Search for the cell housing the specified text and yield its [x, y] center coordinate. 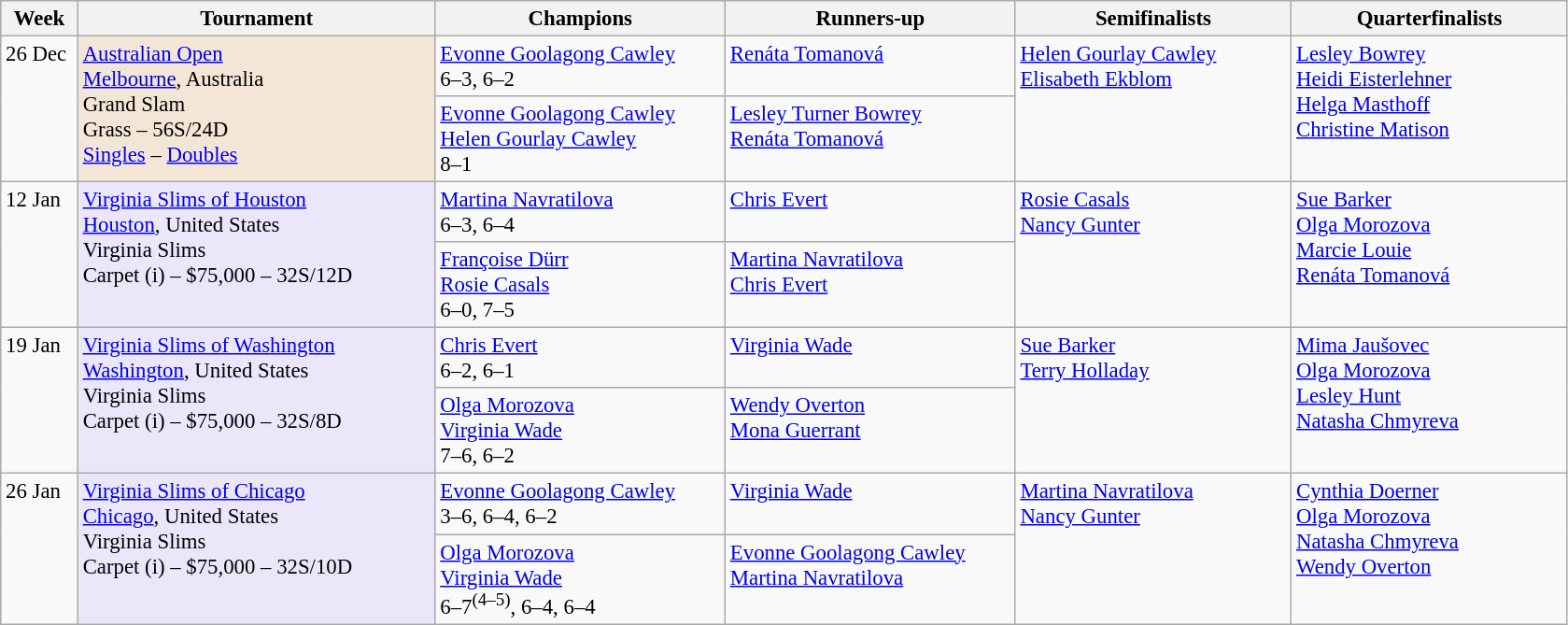
Martina Navratilova Chris Evert [870, 285]
Sue Barker Terry Holladay [1153, 401]
Chris Evert [870, 213]
Rosie Casals Nancy Gunter [1153, 255]
Week [39, 19]
Martina Navratilova Nancy Gunter [1153, 549]
Lesley Bowrey Heidi Eisterlehner Helga Masthoff Christine Matison [1430, 109]
19 Jan [39, 401]
Olga Morozova Virginia Wade6–7(4–5), 6–4, 6–4 [581, 579]
Cynthia Doerner Olga Morozova Natasha Chmyreva Wendy Overton [1430, 549]
Martina Navratilova6–3, 6–4 [581, 213]
Virginia Slims of Chicago Chicago, United StatesVirginia SlimsCarpet (i) – $75,000 – 32S/10D [256, 549]
Olga Morozova Virginia Wade 7–6, 6–2 [581, 432]
Chris Evert6–2, 6–1 [581, 359]
26 Jan [39, 549]
Evonne Goolagong Cawley Martina Navratilova [870, 579]
Evonne Goolagong Cawley3–6, 6–4, 6–2 [581, 504]
Australian Open Melbourne, AustraliaGrand SlamGrass – 56S/24DSingles – Doubles [256, 109]
Helen Gourlay Cawley Elisabeth Ekblom [1153, 109]
Evonne Goolagong Cawley Helen Gourlay Cawley8–1 [581, 139]
26 Dec [39, 109]
Evonne Goolagong Cawley6–3, 6–2 [581, 67]
Quarterfinalists [1430, 19]
Virginia Slims of Houston Houston, United StatesVirginia SlimsCarpet (i) – $75,000 – 32S/12D [256, 255]
Sue Barker Olga Morozova Marcie Louie Renáta Tomanová [1430, 255]
Runners-up [870, 19]
Semifinalists [1153, 19]
12 Jan [39, 255]
Françoise Dürr Rosie Casals 6–0, 7–5 [581, 285]
Champions [581, 19]
Lesley Turner Bowrey Renáta Tomanová [870, 139]
Renáta Tomanová [870, 67]
Mima Jaušovec Olga Morozova Lesley Hunt Natasha Chmyreva [1430, 401]
Wendy Overton Mona Guerrant [870, 432]
Tournament [256, 19]
Virginia Slims of Washington Washington, United StatesVirginia SlimsCarpet (i) – $75,000 – 32S/8D [256, 401]
